Determine the [X, Y] coordinate at the center of the cell enclosing the given text.  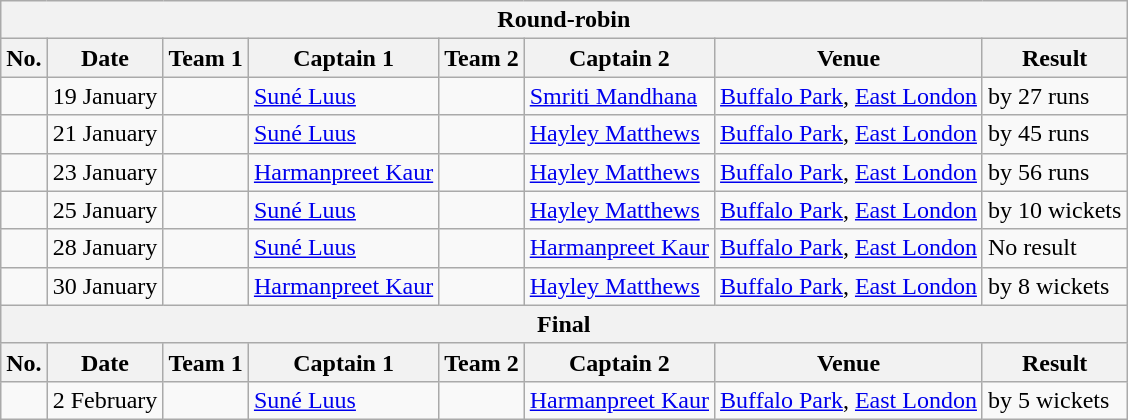
by 8 wickets [1054, 286]
21 January [105, 134]
No result [1054, 248]
23 January [105, 172]
by 5 wickets [1054, 400]
by 10 wickets [1054, 210]
28 January [105, 248]
Round-robin [564, 20]
by 56 runs [1054, 172]
Final [564, 324]
30 January [105, 286]
by 27 runs [1054, 96]
by 45 runs [1054, 134]
19 January [105, 96]
25 January [105, 210]
Smriti Mandhana [619, 96]
2 February [105, 400]
